Capture the cell that displays the provided text and extract its [X, Y] central coordinate. 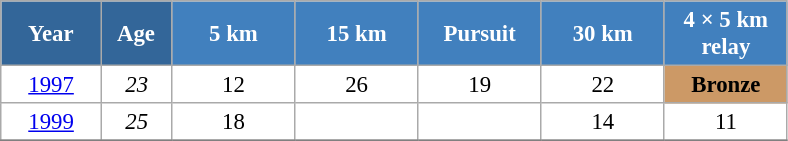
4 × 5 km relay [726, 34]
15 km [356, 34]
26 [356, 85]
19 [480, 85]
18 [234, 122]
14 [602, 122]
Year [52, 34]
Bronze [726, 85]
1999 [52, 122]
5 km [234, 34]
1997 [52, 85]
Pursuit [480, 34]
22 [602, 85]
11 [726, 122]
25 [136, 122]
23 [136, 85]
12 [234, 85]
Age [136, 34]
30 km [602, 34]
